Extract the (X, Y) coordinate from the center of the cell holding the provided text.  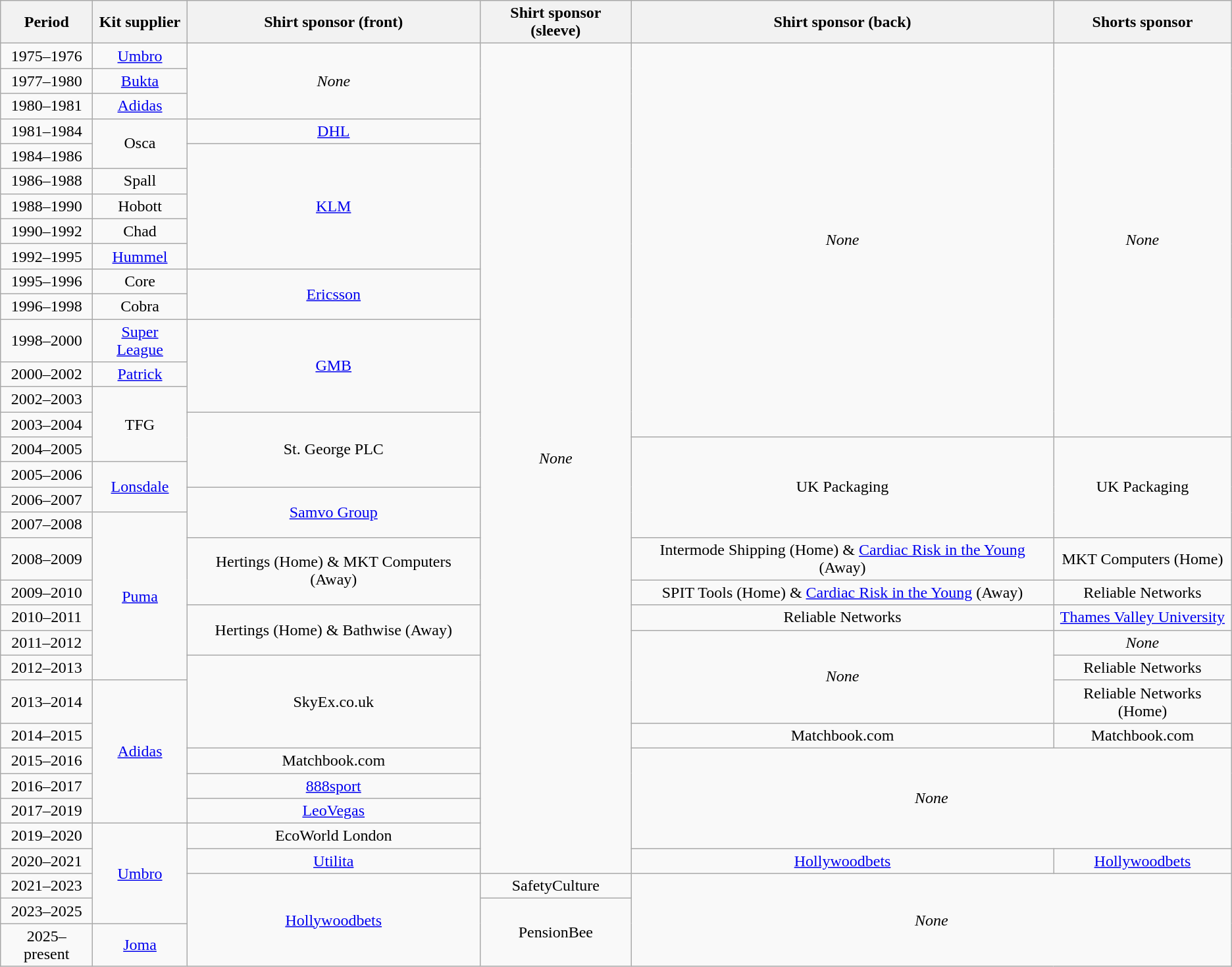
1980–1981 (47, 106)
2007–2008 (47, 525)
Period (47, 22)
Bukta (140, 81)
1988–1990 (47, 206)
2005–2006 (47, 475)
1995–1996 (47, 281)
Kit supplier (140, 22)
2012–2013 (47, 667)
2021–2023 (47, 886)
EcoWorld London (333, 836)
2015–2016 (47, 760)
2011–2012 (47, 642)
GMB (333, 365)
1986–1988 (47, 181)
SafetyCulture (555, 886)
KLM (333, 206)
Hobott (140, 206)
DHL (333, 131)
PensionBee (555, 932)
1977–1980 (47, 81)
Osca (140, 144)
Puma (140, 596)
Shirt sponsor (back) (842, 22)
Patrick (140, 375)
Cobra (140, 306)
Shirt sponsor (front) (333, 22)
Core (140, 281)
Thames Valley University (1142, 617)
2013–2014 (47, 702)
Intermode Shipping (Home) & Cardiac Risk in the Young (Away) (842, 558)
2002–2003 (47, 400)
2020–2021 (47, 861)
Hertings (Home) & Bathwise (Away) (333, 630)
2010–2011 (47, 617)
1981–1984 (47, 131)
2004–2005 (47, 450)
Reliable Networks (Home) (1142, 702)
Spall (140, 181)
SkyEx.co.uk (333, 702)
1996–1998 (47, 306)
2008–2009 (47, 558)
1984–1986 (47, 156)
2025–present (47, 945)
Hummel (140, 256)
888sport (333, 785)
Lonsdale (140, 487)
2000–2002 (47, 375)
Chad (140, 231)
2023–2025 (47, 911)
2009–2010 (47, 592)
1990–1992 (47, 231)
Super League (140, 340)
2017–2019 (47, 811)
Samvo Group (333, 512)
2014–2015 (47, 735)
Hertings (Home) & MKT Computers (Away) (333, 571)
2006–2007 (47, 500)
2019–2020 (47, 836)
Joma (140, 945)
MKT Computers (Home) (1142, 558)
1992–1995 (47, 256)
Utilita (333, 861)
Ericsson (333, 294)
2016–2017 (47, 785)
TFG (140, 425)
SPIT Tools (Home) & Cardiac Risk in the Young (Away) (842, 592)
1998–2000 (47, 340)
LeoVegas (333, 811)
Shirt sponsor (sleeve) (555, 22)
1975–1976 (47, 56)
2003–2004 (47, 425)
Shorts sponsor (1142, 22)
St. George PLC (333, 450)
